Detect which cell encompasses the target text, then output its [x, y] center coordinate. 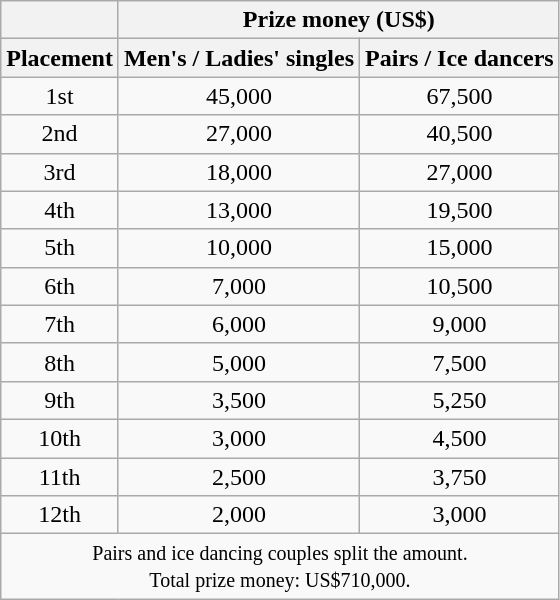
15,000 [460, 248]
1st [60, 96]
Men's / Ladies' singles [238, 58]
7,500 [460, 362]
8th [60, 362]
12th [60, 515]
40,500 [460, 134]
2,000 [238, 515]
18,000 [238, 172]
45,000 [238, 96]
67,500 [460, 96]
2nd [60, 134]
10,500 [460, 286]
Pairs / Ice dancers [460, 58]
6,000 [238, 324]
Pairs and ice dancing couples split the amount. Total prize money: US$710,000. [280, 566]
9th [60, 400]
5,250 [460, 400]
2,500 [238, 477]
3rd [60, 172]
5,000 [238, 362]
19,500 [460, 210]
10,000 [238, 248]
4,500 [460, 438]
9,000 [460, 324]
11th [60, 477]
7,000 [238, 286]
7th [60, 324]
6th [60, 286]
Prize money (US$) [338, 20]
3,500 [238, 400]
Placement [60, 58]
10th [60, 438]
5th [60, 248]
4th [60, 210]
13,000 [238, 210]
3,750 [460, 477]
